Capture the cell that displays the provided text and extract its (x, y) central coordinate. 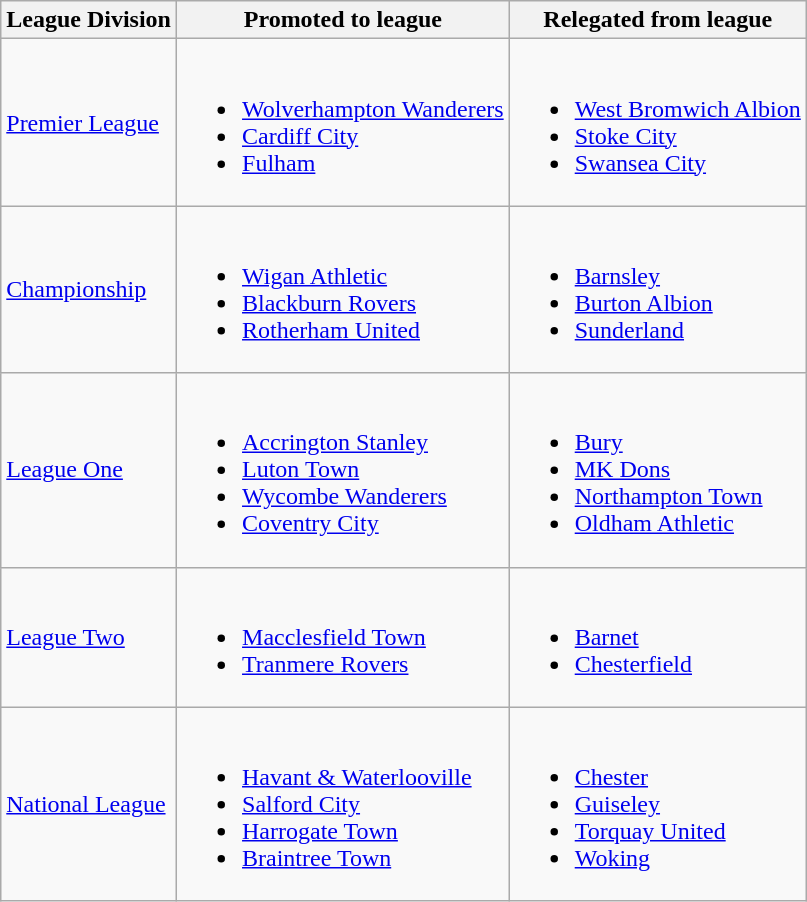
Relegated from league (658, 20)
Wigan Athletic Blackburn Rovers Rotherham United (344, 290)
League One (89, 470)
Bury MK Dons Northampton Town Oldham Athletic (658, 470)
League Division (89, 20)
Barnet Chesterfield (658, 637)
Promoted to league (344, 20)
Chester Guiseley Torquay United Woking (658, 804)
Championship (89, 290)
League Two (89, 637)
National League (89, 804)
Macclesfield Town Tranmere Rovers (344, 637)
Havant & Waterlooville Salford City Harrogate Town Braintree Town (344, 804)
Barnsley Burton Albion Sunderland (658, 290)
Wolverhampton Wanderers Cardiff City Fulham (344, 122)
Accrington Stanley Luton Town Wycombe Wanderers Coventry City (344, 470)
West Bromwich Albion Stoke City Swansea City (658, 122)
Premier League (89, 122)
